From the cell containing the given text, extract its center point as (X, Y) coordinate. 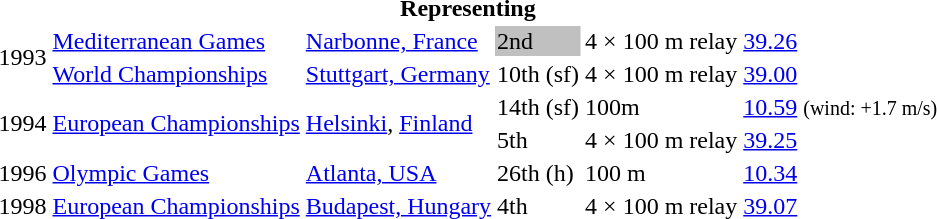
26th (h) (538, 173)
Helsinki, Finland (398, 124)
2nd (538, 41)
100 m (662, 173)
10th (sf) (538, 74)
14th (sf) (538, 107)
Mediterranean Games (176, 41)
World Championships (176, 74)
Stuttgart, Germany (398, 74)
5th (538, 140)
European Championships (176, 124)
Olympic Games (176, 173)
Atlanta, USA (398, 173)
100m (662, 107)
Narbonne, France (398, 41)
